Return the (X, Y) coordinate for the center point of the cell that contains the specified text.  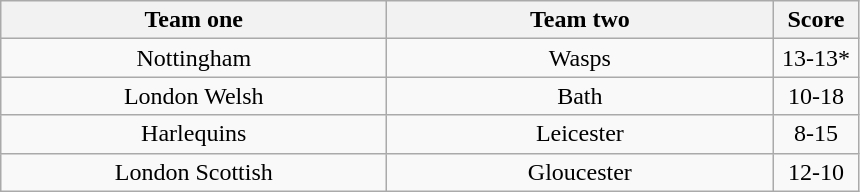
Score (816, 20)
Team one (194, 20)
Gloucester (580, 172)
13-13* (816, 58)
Leicester (580, 134)
12-10 (816, 172)
Bath (580, 96)
London Welsh (194, 96)
London Scottish (194, 172)
Wasps (580, 58)
Nottingham (194, 58)
Team two (580, 20)
8-15 (816, 134)
10-18 (816, 96)
Harlequins (194, 134)
